Return (X, Y) of the center of cell containing provided text 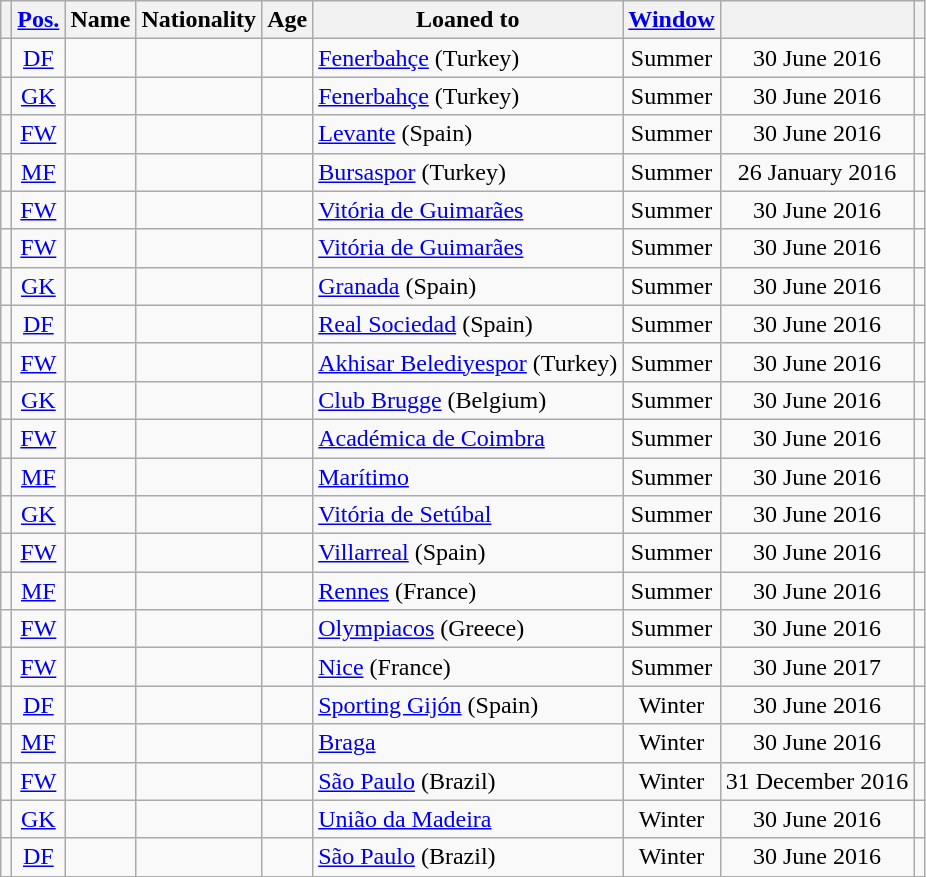
Olympiacos (Greece) (468, 629)
Akhisar Belediyespor (Turkey) (468, 362)
Bursaspor (Turkey) (468, 172)
Levante (Spain) (468, 134)
Académica de Coimbra (468, 438)
Granada (Spain) (468, 286)
Club Brugge (Belgium) (468, 400)
Vitória de Setúbal (468, 515)
Name (100, 20)
Braga (468, 743)
Nice (France) (468, 667)
Real Sociedad (Spain) (468, 324)
Loaned to (468, 20)
Pos. (38, 20)
Villarreal (Spain) (468, 553)
Marítimo (468, 477)
31 December 2016 (817, 781)
26 January 2016 (817, 172)
Sporting Gijón (Spain) (468, 705)
30 June 2017 (817, 667)
Age (288, 20)
Nationality (199, 20)
Window (672, 20)
União da Madeira (468, 819)
Rennes (France) (468, 591)
